Identify which cell holds the provided text, then report its (x, y) central coordinate. 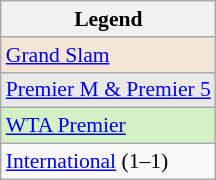
Premier M & Premier 5 (108, 90)
Grand Slam (108, 55)
Legend (108, 19)
International (1–1) (108, 162)
WTA Premier (108, 126)
